For the text-containing cell, return its midpoint in (x, y) coordinate format. 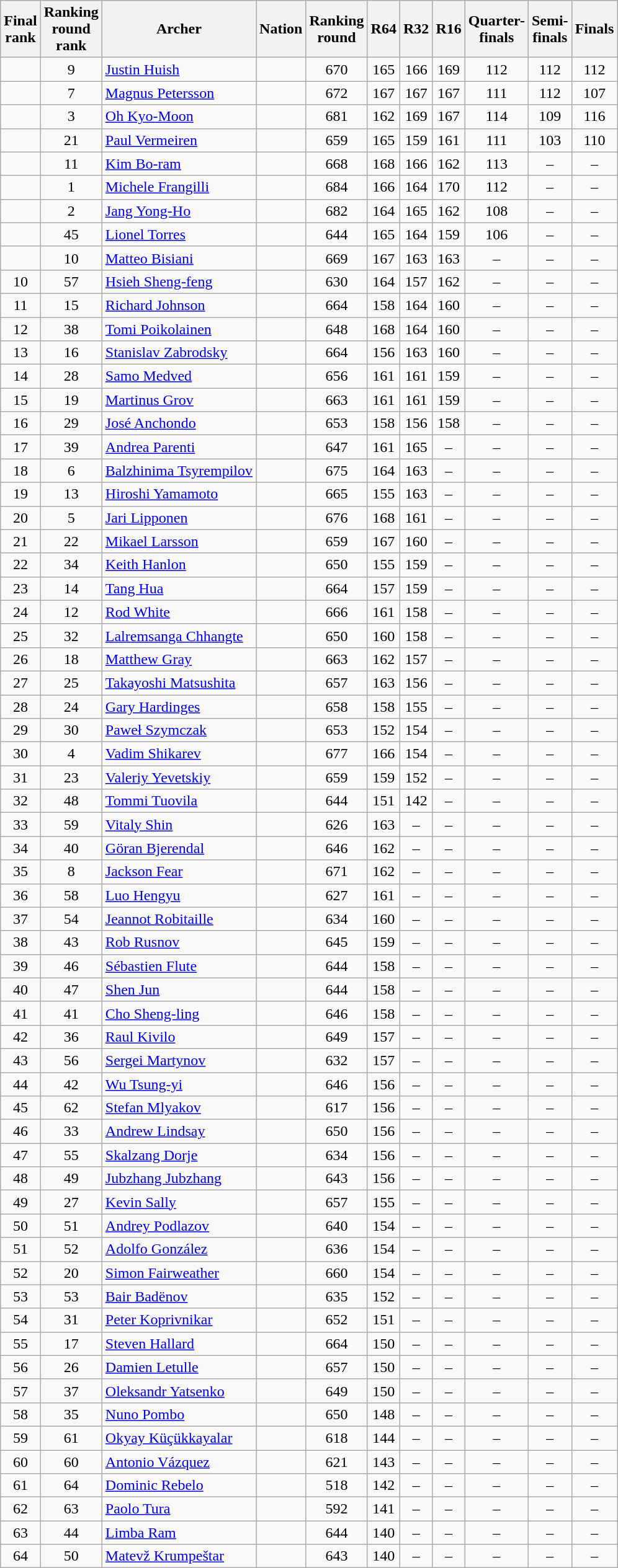
656 (336, 376)
618 (336, 1438)
Ranking round (336, 29)
Archer (179, 29)
107 (594, 93)
Peter Koprivnikar (179, 1320)
114 (496, 117)
Shen Jun (179, 990)
Jang Yong-Ho (179, 211)
110 (594, 140)
9 (71, 69)
Stefan Mlyakov (179, 1108)
630 (336, 281)
Mikael Larsson (179, 541)
Rod White (179, 612)
7 (71, 93)
Nuno Pombo (179, 1414)
Okyay Küçükkayalar (179, 1438)
669 (336, 258)
Tang Hua (179, 588)
682 (336, 211)
Vadim Shikarev (179, 754)
Ranking round rank (71, 29)
Oleksandr Yatsenko (179, 1391)
Hsieh Sheng-feng (179, 281)
R16 (449, 29)
Matthew Gray (179, 659)
Justin Huish (179, 69)
Simon Fairweather (179, 1273)
8 (71, 872)
Steven Hallard (179, 1344)
645 (336, 942)
626 (336, 825)
Paweł Szymczak (179, 730)
Rob Rusnov (179, 942)
Valeriy Yevetskiy (179, 777)
Matevž Krumpeštar (179, 1556)
Kevin Sally (179, 1202)
Oh Kyo-Moon (179, 117)
R64 (383, 29)
Damien Letulle (179, 1367)
Bair Badënov (179, 1296)
143 (383, 1461)
627 (336, 895)
Sébastien Flute (179, 966)
635 (336, 1296)
3 (71, 117)
518 (336, 1486)
109 (550, 117)
670 (336, 69)
668 (336, 164)
Raul Kivilo (179, 1037)
5 (71, 518)
Quarter- finals (496, 29)
Wu Tsung-yi (179, 1084)
617 (336, 1108)
636 (336, 1249)
Samo Medved (179, 376)
Sergei Martynov (179, 1060)
170 (449, 187)
671 (336, 872)
116 (594, 117)
676 (336, 518)
113 (496, 164)
592 (336, 1509)
Antonio Vázquez (179, 1461)
665 (336, 494)
Tomi Poikolainen (179, 329)
Kim Bo-ram (179, 164)
Final rank (20, 29)
658 (336, 706)
1 (71, 187)
Paolo Tura (179, 1509)
Balzhinima Tsyrempilov (179, 471)
Paul Vermeiren (179, 140)
Hiroshi Yamamoto (179, 494)
148 (383, 1414)
Tommi Tuovila (179, 801)
Adolfo González (179, 1249)
Martinus Grov (179, 400)
Cho Sheng-ling (179, 1013)
Luo Hengyu (179, 895)
648 (336, 329)
José Anchondo (179, 423)
Gary Hardinges (179, 706)
660 (336, 1273)
Nation (281, 29)
144 (383, 1438)
Andrea Parenti (179, 447)
677 (336, 754)
Jeannot Robitaille (179, 919)
Magnus Petersson (179, 93)
4 (71, 754)
141 (383, 1509)
672 (336, 93)
2 (71, 211)
Stanislav Zabrodsky (179, 353)
632 (336, 1060)
108 (496, 211)
Lalremsanga Chhangte (179, 636)
Lionel Torres (179, 234)
Vitaly Shin (179, 825)
621 (336, 1461)
Michele Frangilli (179, 187)
Andrew Lindsay (179, 1132)
Andrey Podlazov (179, 1226)
Limba Ram (179, 1533)
Finals (594, 29)
Jubzhang Jubzhang (179, 1179)
Skalzang Dorje (179, 1155)
640 (336, 1226)
Keith Hanlon (179, 565)
675 (336, 471)
106 (496, 234)
647 (336, 447)
Semi- finals (550, 29)
6 (71, 471)
Matteo Bisiani (179, 258)
Richard Johnson (179, 305)
Dominic Rebelo (179, 1486)
R32 (416, 29)
684 (336, 187)
103 (550, 140)
Göran Bjerendal (179, 848)
681 (336, 117)
Takayoshi Matsushita (179, 683)
Jackson Fear (179, 872)
666 (336, 612)
652 (336, 1320)
Jari Lipponen (179, 518)
